Locate the cell with the specified text and output its (x, y) center coordinate. 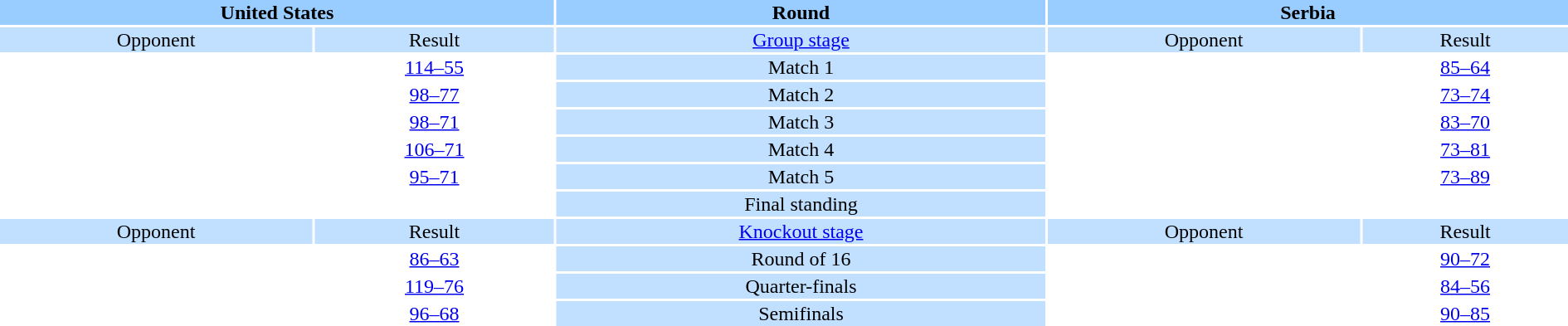
Match 4 (801, 149)
Quarter-finals (801, 286)
73–89 (1465, 177)
United States (277, 12)
95–71 (435, 177)
98–77 (435, 95)
84–56 (1465, 286)
73–74 (1465, 95)
Knockout stage (801, 231)
90–85 (1465, 314)
Match 1 (801, 67)
98–71 (435, 122)
Semifinals (801, 314)
73–81 (1465, 149)
106–71 (435, 149)
Serbia (1307, 12)
85–64 (1465, 67)
Round of 16 (801, 259)
96–68 (435, 314)
Match 2 (801, 95)
Group stage (801, 40)
Final standing (801, 204)
83–70 (1465, 122)
90–72 (1465, 259)
Match 3 (801, 122)
Match 5 (801, 177)
Round (801, 12)
86–63 (435, 259)
119–76 (435, 286)
114–55 (435, 67)
